From the cell containing the given text, extract its center point as (x, y) coordinate. 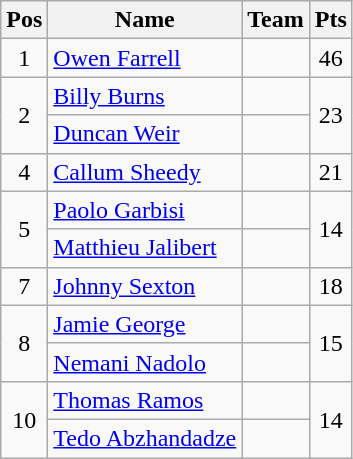
Johnny Sexton (145, 286)
1 (24, 58)
Name (145, 20)
Duncan Weir (145, 134)
46 (330, 58)
Jamie George (145, 324)
Matthieu Jalibert (145, 248)
Callum Sheedy (145, 172)
18 (330, 286)
Paolo Garbisi (145, 210)
10 (24, 419)
5 (24, 229)
7 (24, 286)
2 (24, 115)
4 (24, 172)
8 (24, 343)
Tedo Abzhandadze (145, 438)
Billy Burns (145, 96)
Thomas Ramos (145, 400)
21 (330, 172)
Pos (24, 20)
Nemani Nadolo (145, 362)
Pts (330, 20)
15 (330, 343)
23 (330, 115)
Owen Farrell (145, 58)
Team (276, 20)
